Return the [X, Y] coordinate for the center point of the cell that contains the specified text.  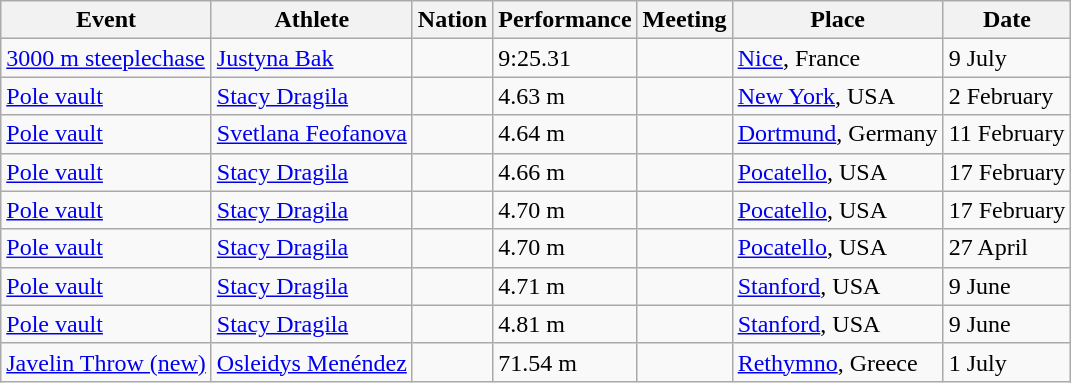
4.64 m [565, 134]
1 July [1007, 362]
Date [1007, 20]
9:25.31 [565, 58]
Meeting [684, 20]
Place [838, 20]
Justyna Bak [312, 58]
Nice, France [838, 58]
2 February [1007, 96]
Rethymno, Greece [838, 362]
4.63 m [565, 96]
Performance [565, 20]
3000 m steeplechase [106, 58]
Dortmund, Germany [838, 134]
11 February [1007, 134]
New York, USA [838, 96]
Nation [452, 20]
Svetlana Feofanova [312, 134]
4.71 m [565, 286]
Event [106, 20]
Athlete [312, 20]
9 July [1007, 58]
4.66 m [565, 172]
4.81 m [565, 324]
71.54 m [565, 362]
Osleidys Menéndez [312, 362]
Javelin Throw (new) [106, 362]
27 April [1007, 248]
